Pinpoint the cell where the given text exists, returning its [x, y] midpoint coordinate. 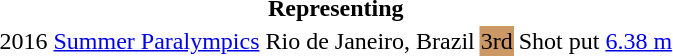
Summer Paralympics [156, 41]
3rd [496, 41]
Shot put [559, 41]
Rio de Janeiro, Brazil [370, 41]
